Provide the (x, y) coordinate of the cell's center where the given text is located.  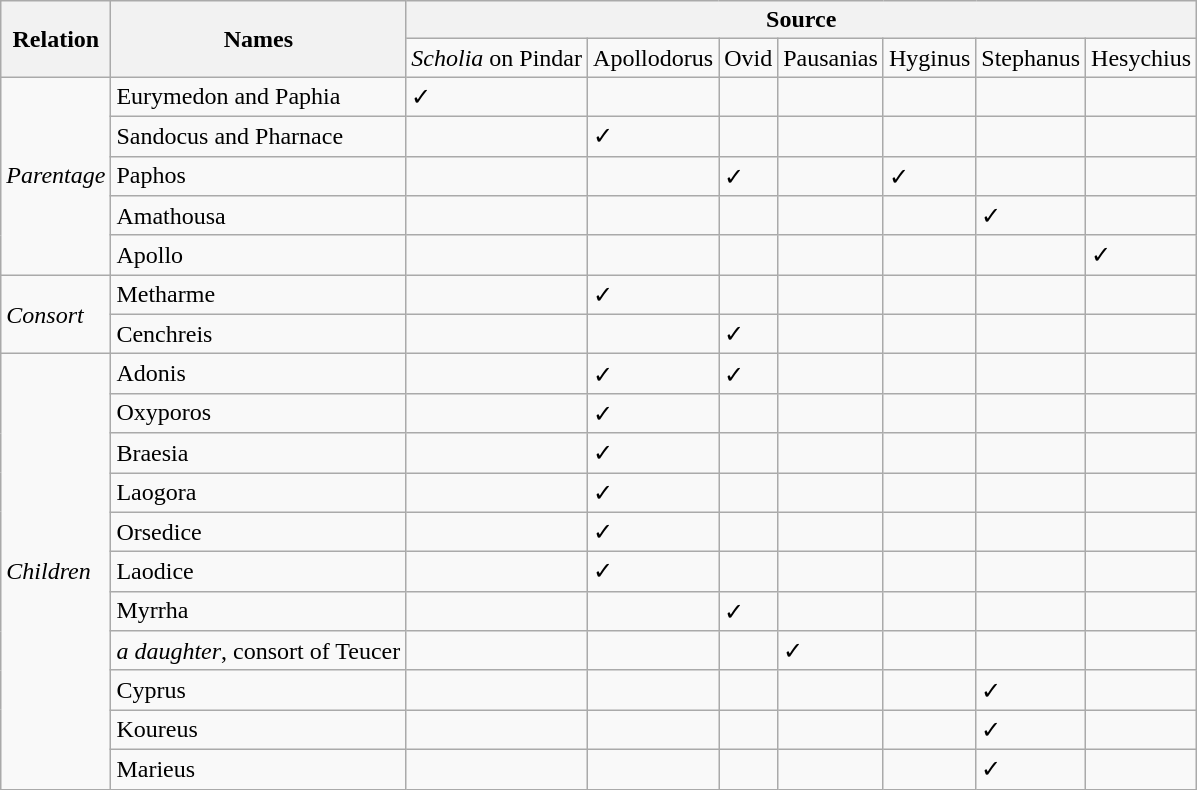
Source (802, 20)
Adonis (258, 374)
Parentage (56, 176)
Paphos (258, 176)
Myrrha (258, 611)
Metharme (258, 295)
Hyginus (929, 58)
Sandocus and Pharnace (258, 136)
Oxyporos (258, 413)
Names (258, 39)
Pausanias (831, 58)
a daughter, consort of Teucer (258, 651)
Laogora (258, 492)
Children (56, 572)
Apollodorus (654, 58)
Relation (56, 39)
Apollo (258, 255)
Braesia (258, 453)
Stephanus (1031, 58)
Marieus (258, 769)
Cyprus (258, 690)
Amathousa (258, 216)
Koureus (258, 730)
Scholia on Pindar (497, 58)
Consort (56, 314)
Hesychius (1142, 58)
Laodice (258, 572)
Cenchreis (258, 334)
Orsedice (258, 532)
Ovid (748, 58)
Eurymedon and Paphia (258, 97)
